Determine the (X, Y) coordinate at the center of the cell enclosing the given text.  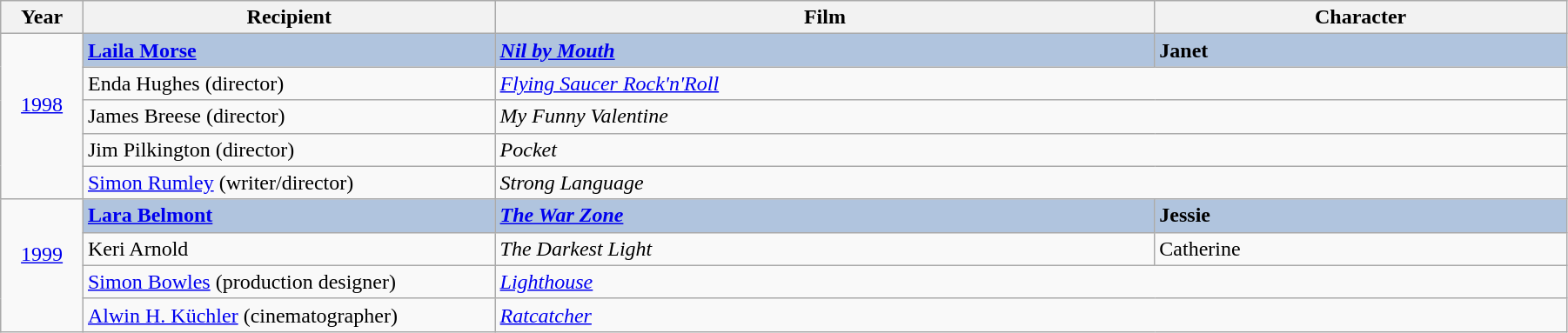
Catherine (1361, 249)
Keri Arnold (289, 249)
Flying Saucer Rock'n'Roll (1030, 83)
James Breese (director) (289, 117)
Alwin H. Küchler (cinematographer) (289, 315)
The War Zone (825, 216)
Ratcatcher (1030, 315)
The Darkest Light (825, 249)
Simon Rumley (writer/director) (289, 183)
Jim Pilkington (director) (289, 150)
1998 (42, 117)
Character (1361, 17)
Recipient (289, 17)
Jessie (1361, 216)
Janet (1361, 50)
Nil by Mouth (825, 50)
1999 (42, 265)
Simon Bowles (production designer) (289, 282)
Pocket (1030, 150)
My Funny Valentine (1030, 117)
Year (42, 17)
Film (825, 17)
Enda Hughes (director) (289, 83)
Lighthouse (1030, 282)
Strong Language (1030, 183)
Laila Morse (289, 50)
Lara Belmont (289, 216)
